For the text-containing cell, return its midpoint in [X, Y] coordinate format. 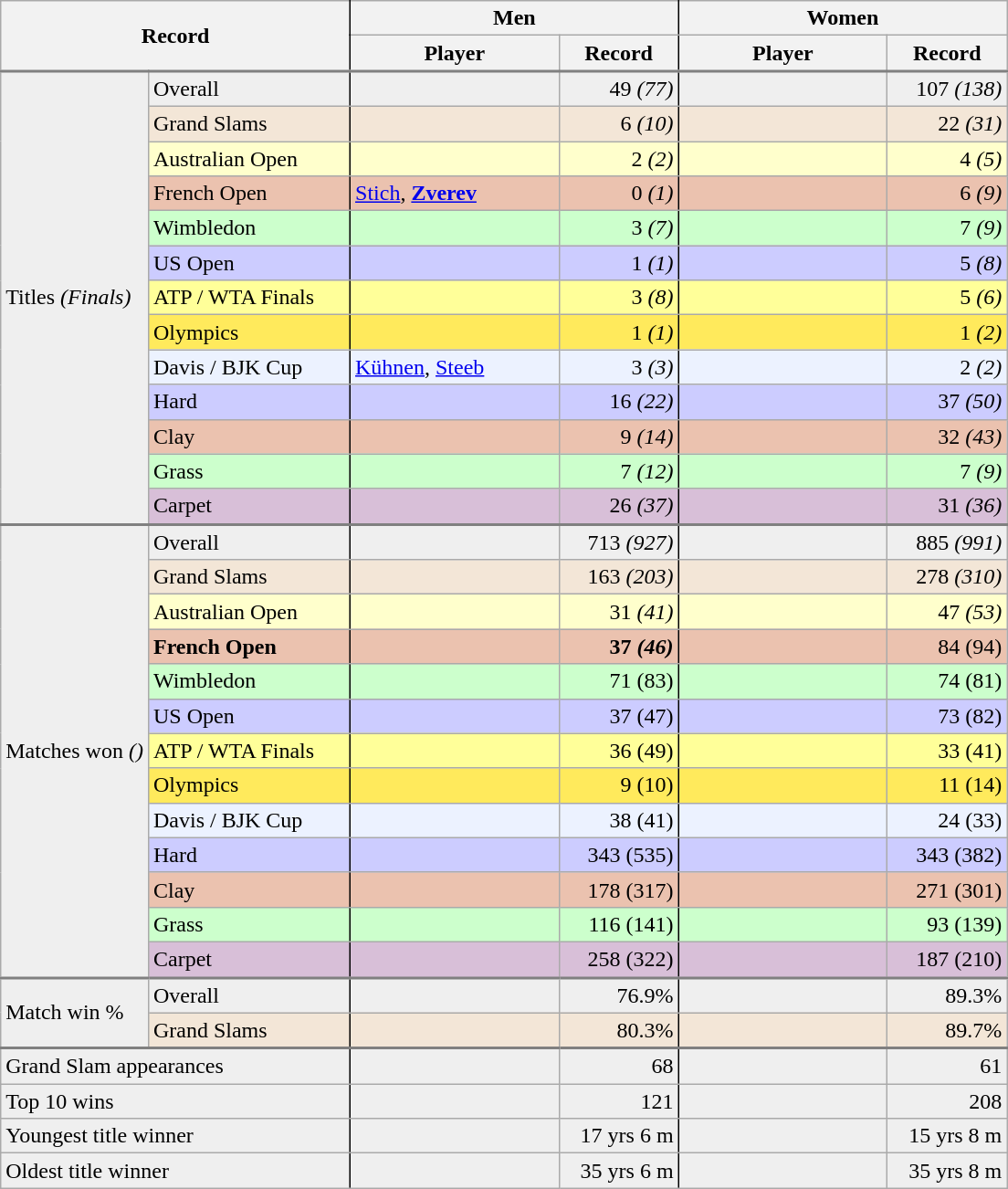
33 (41) [948, 751]
3 (7) [619, 228]
35 yrs 8 m [948, 1171]
278 (310) [948, 577]
885 (991) [948, 542]
11 (14) [948, 785]
1 (2) [948, 332]
93 (139) [948, 924]
16 (22) [619, 402]
713 (927) [619, 542]
Women [843, 18]
343 (382) [948, 855]
37 (50) [948, 402]
107 (138) [948, 89]
15 yrs 8 m [948, 1136]
5 (8) [948, 263]
163 (203) [619, 577]
Men [515, 18]
Titles (Finals) [75, 298]
31 (41) [619, 612]
5 (6) [948, 298]
74 (81) [948, 681]
Matches won () [75, 751]
36 (49) [619, 751]
22 (31) [948, 123]
Grand Slam appearances [175, 1067]
35 yrs 6 m [619, 1171]
37 (47) [619, 716]
89.3% [948, 995]
Kühnen, Steeb [455, 367]
178 (317) [619, 889]
76.9% [619, 995]
Match win % [75, 1013]
32 (43) [948, 437]
3 (3) [619, 367]
3 (8) [619, 298]
271 (301) [948, 889]
116 (141) [619, 924]
4 (5) [948, 158]
187 (210) [948, 959]
80.3% [619, 1030]
71 (83) [619, 681]
89.7% [948, 1030]
6 (9) [948, 194]
24 (33) [948, 820]
6 (10) [619, 123]
31 (36) [948, 506]
258 (322) [619, 959]
37 (46) [619, 647]
343 (535) [619, 855]
68 [619, 1067]
61 [948, 1067]
47 (53) [948, 612]
Oldest title winner [175, 1171]
0 (1) [619, 194]
26 (37) [619, 506]
7 (12) [619, 471]
Top 10 wins [175, 1101]
49 (77) [619, 89]
208 [948, 1101]
9 (14) [619, 437]
Stich, Zverev [455, 194]
121 [619, 1101]
84 (94) [948, 647]
38 (41) [619, 820]
9 (10) [619, 785]
17 yrs 6 m [619, 1136]
Youngest title winner [175, 1136]
73 (82) [948, 716]
